Scan for the cell matching the given text and deliver its (X, Y) coordinate at center. 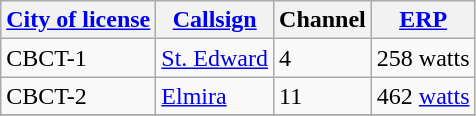
258 watts (423, 58)
11 (323, 96)
St. Edward (215, 58)
Callsign (215, 20)
Channel (323, 20)
462 watts (423, 96)
CBCT-1 (78, 58)
4 (323, 58)
CBCT-2 (78, 96)
Elmira (215, 96)
ERP (423, 20)
City of license (78, 20)
